Return [x, y] of the center of cell containing provided text 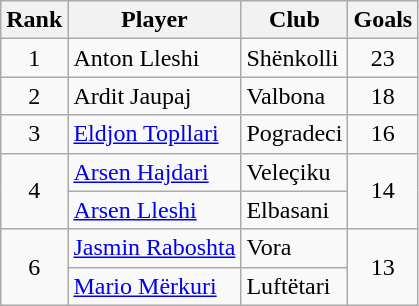
Arsen Hajdari [154, 172]
Veleçiku [294, 172]
4 [34, 191]
Eldjon Topllari [154, 134]
Mario Mërkuri [154, 286]
14 [383, 191]
3 [34, 134]
18 [383, 96]
13 [383, 267]
6 [34, 267]
Pogradeci [294, 134]
2 [34, 96]
Club [294, 20]
Arsen Lleshi [154, 210]
Rank [34, 20]
23 [383, 58]
16 [383, 134]
Player [154, 20]
Vora [294, 248]
Valbona [294, 96]
Shënkolli [294, 58]
Anton Lleshi [154, 58]
Ardit Jaupaj [154, 96]
Goals [383, 20]
Luftëtari [294, 286]
Elbasani [294, 210]
1 [34, 58]
Jasmin Raboshta [154, 248]
